Output the (X, Y) coordinate of the center of the cell containing the given text.  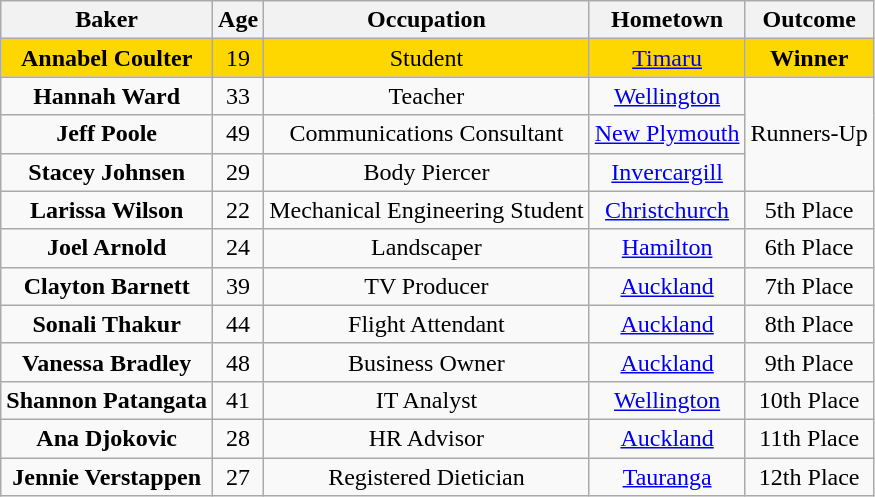
Teacher (427, 96)
19 (238, 58)
Clayton Barnett (107, 286)
Flight Attendant (427, 324)
44 (238, 324)
12th Place (809, 477)
Registered Dietician (427, 477)
HR Advisor (427, 438)
Sonali Thakur (107, 324)
Annabel Coulter (107, 58)
8th Place (809, 324)
Ana Djokovic (107, 438)
49 (238, 134)
Outcome (809, 20)
5th Place (809, 210)
Age (238, 20)
Hannah Ward (107, 96)
Invercargill (667, 172)
Communications Consultant (427, 134)
39 (238, 286)
Landscaper (427, 248)
IT Analyst (427, 400)
24 (238, 248)
Joel Arnold (107, 248)
Body Piercer (427, 172)
7th Place (809, 286)
Business Owner (427, 362)
Jeff Poole (107, 134)
29 (238, 172)
Timaru (667, 58)
Hamilton (667, 248)
Hometown (667, 20)
41 (238, 400)
Stacey Johnsen (107, 172)
Occupation (427, 20)
Winner (809, 58)
TV Producer (427, 286)
Student (427, 58)
Larissa Wilson (107, 210)
Jennie Verstappen (107, 477)
10th Place (809, 400)
Tauranga (667, 477)
Mechanical Engineering Student (427, 210)
6th Place (809, 248)
48 (238, 362)
22 (238, 210)
9th Place (809, 362)
33 (238, 96)
Baker (107, 20)
11th Place (809, 438)
Vanessa Bradley (107, 362)
Christchurch (667, 210)
New Plymouth (667, 134)
Shannon Patangata (107, 400)
28 (238, 438)
27 (238, 477)
Runners-Up (809, 134)
